Pinpoint the cell where the given text exists, returning its [x, y] midpoint coordinate. 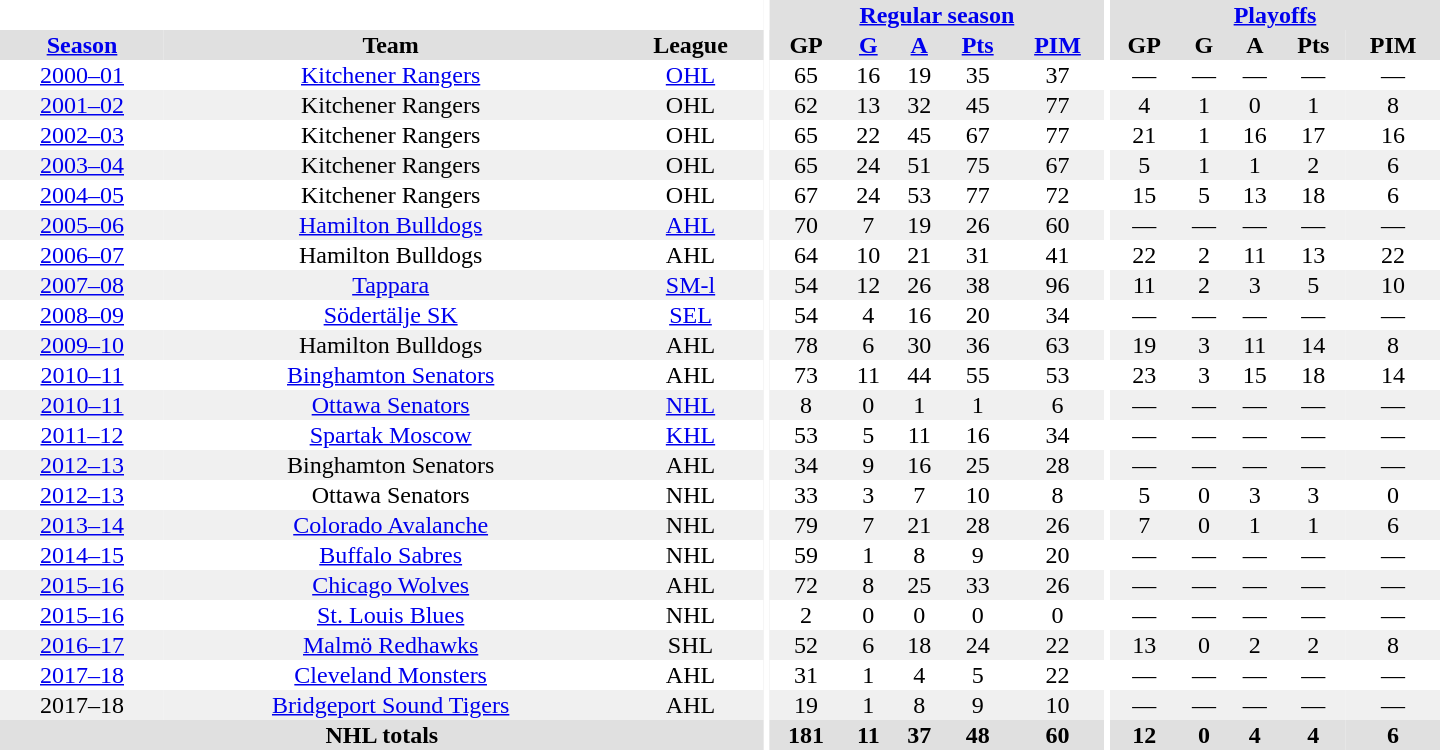
96 [1058, 285]
32 [920, 105]
48 [978, 735]
2006–07 [82, 255]
SHL [690, 645]
23 [1144, 375]
75 [978, 165]
Spartak Moscow [390, 435]
2000–01 [82, 75]
Malmö Redhawks [390, 645]
36 [978, 345]
55 [978, 375]
Bridgeport Sound Tigers [390, 705]
Regular season [936, 15]
38 [978, 285]
63 [1058, 345]
2007–08 [82, 285]
2003–04 [82, 165]
2005–06 [82, 225]
KHL [690, 435]
2009–10 [82, 345]
Södertälje SK [390, 315]
2004–05 [82, 195]
Tappara [390, 285]
2001–02 [82, 105]
70 [806, 225]
35 [978, 75]
2011–12 [82, 435]
2002–03 [82, 135]
Cleveland Monsters [390, 675]
St. Louis Blues [390, 615]
Team [390, 45]
44 [920, 375]
Chicago Wolves [390, 585]
64 [806, 255]
59 [806, 555]
Playoffs [1275, 15]
2013–14 [82, 525]
62 [806, 105]
73 [806, 375]
League [690, 45]
79 [806, 525]
52 [806, 645]
2008–09 [82, 315]
181 [806, 735]
Buffalo Sabres [390, 555]
30 [920, 345]
NHL totals [382, 735]
Colorado Avalanche [390, 525]
2016–17 [82, 645]
41 [1058, 255]
2014–15 [82, 555]
SEL [690, 315]
78 [806, 345]
51 [920, 165]
17 [1313, 135]
Season [82, 45]
SM-l [690, 285]
